Extract the (X, Y) coordinate from the center of the cell holding the provided text.  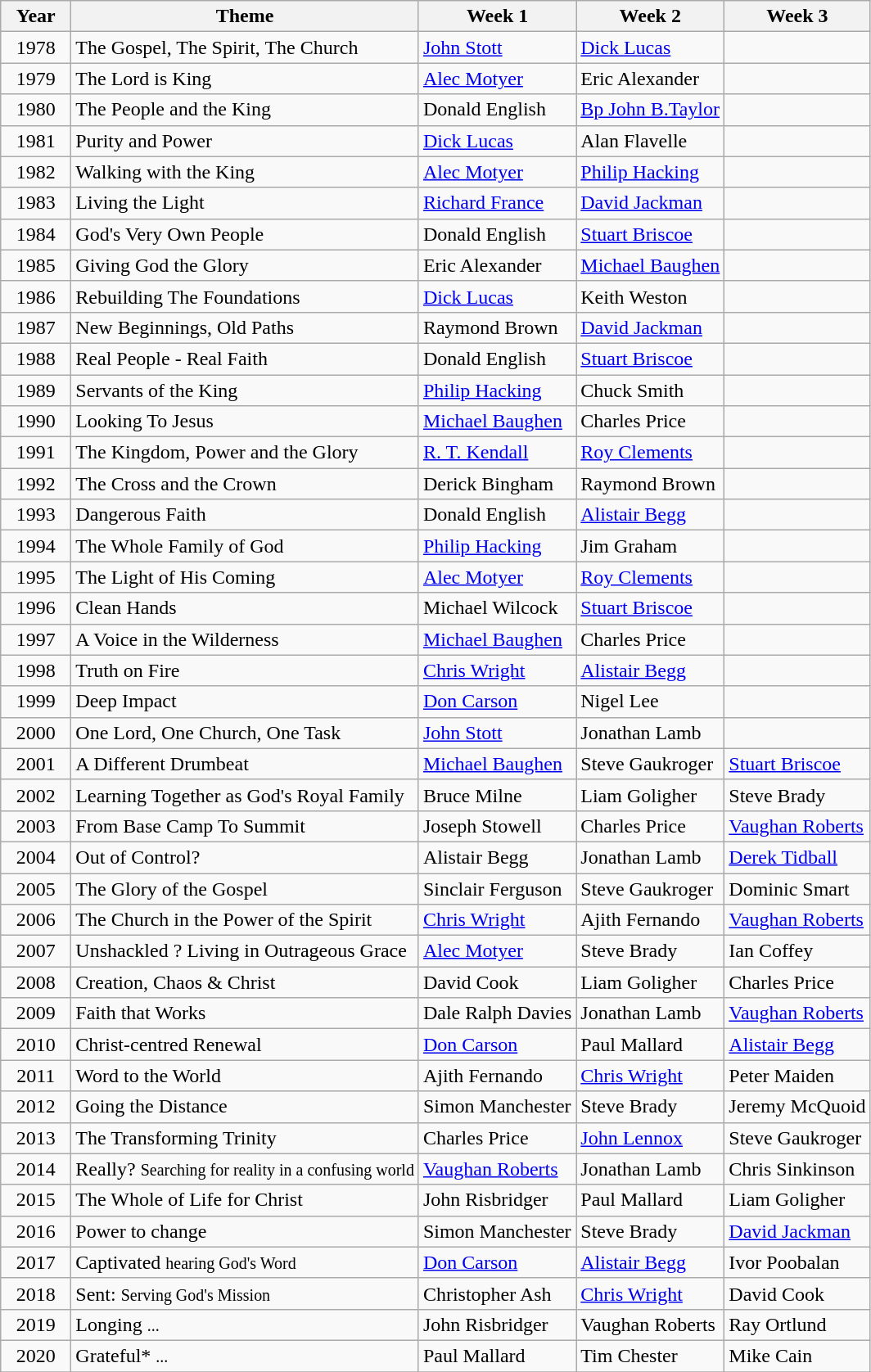
Looking To Jesus (246, 422)
Michael Wilcock (497, 608)
Grateful* ... (246, 1356)
2010 (36, 1045)
2018 (36, 1293)
Truth on Fire (246, 670)
Walking with the King (246, 172)
1991 (36, 453)
2004 (36, 857)
2002 (36, 795)
2008 (36, 982)
Bruce Milne (497, 795)
1998 (36, 670)
1989 (36, 390)
Really? Searching for reality in a confusing world (246, 1169)
2000 (36, 733)
Dangerous Faith (246, 515)
The Kingdom, Power and the Glory (246, 453)
Sinclair Ferguson (497, 888)
Longing ... (246, 1325)
2014 (36, 1169)
Peter Maiden (797, 1076)
1984 (36, 234)
Servants of the King (246, 390)
1996 (36, 608)
Sent: Serving God's Mission (246, 1293)
Jim Graham (650, 546)
Chris Sinkinson (797, 1169)
2015 (36, 1200)
A Different Drumbeat (246, 764)
Out of Control? (246, 857)
God's Very Own People (246, 234)
Deep Impact (246, 702)
2005 (36, 888)
Power to change (246, 1231)
1981 (36, 141)
2019 (36, 1325)
The Church in the Power of the Spirit (246, 920)
2003 (36, 826)
Going the Distance (246, 1107)
Year (36, 16)
Bp John B.Taylor (650, 110)
Living the Light (246, 203)
1983 (36, 203)
2020 (36, 1356)
The Whole of Life for Christ (246, 1200)
Alan Flavelle (650, 141)
Dominic Smart (797, 888)
Giving God the Glory (246, 265)
1987 (36, 327)
The Glory of the Gospel (246, 888)
1994 (36, 546)
Nigel Lee (650, 702)
Real People - Real Faith (246, 359)
1993 (36, 515)
New Beginnings, Old Paths (246, 327)
Christopher Ash (497, 1293)
Clean Hands (246, 608)
2006 (36, 920)
The Cross and the Crown (246, 484)
From Base Camp To Summit (246, 826)
1980 (36, 110)
Week 3 (797, 16)
The Transforming Trinity (246, 1138)
1985 (36, 265)
Dale Ralph Davies (497, 1013)
Derick Bingham (497, 484)
1982 (36, 172)
2017 (36, 1262)
2016 (36, 1231)
1995 (36, 577)
Keith Weston (650, 296)
One Lord, One Church, One Task (246, 733)
Tim Chester (650, 1356)
Richard France (497, 203)
Mike Cain (797, 1356)
Purity and Power (246, 141)
The Whole Family of God (246, 546)
Week 2 (650, 16)
R. T. Kendall (497, 453)
Chuck Smith (650, 390)
A Voice in the Wilderness (246, 639)
Theme (246, 16)
Ray Ortlund (797, 1325)
Rebuilding The Foundations (246, 296)
Christ-centred Renewal (246, 1045)
Joseph Stowell (497, 826)
1990 (36, 422)
1979 (36, 79)
1992 (36, 484)
Word to the World (246, 1076)
Jeremy McQuoid (797, 1107)
The Light of His Coming (246, 577)
The People and the King (246, 110)
Derek Tidball (797, 857)
Faith that Works (246, 1013)
2009 (36, 1013)
John Lennox (650, 1138)
1988 (36, 359)
Ian Coffey (797, 951)
1978 (36, 47)
The Lord is King (246, 79)
Learning Together as God's Royal Family (246, 795)
2007 (36, 951)
2013 (36, 1138)
1999 (36, 702)
2011 (36, 1076)
Creation, Chaos & Christ (246, 982)
Ivor Poobalan (797, 1262)
1986 (36, 296)
Week 1 (497, 16)
2012 (36, 1107)
2001 (36, 764)
Captivated hearing God's Word (246, 1262)
Unshackled ? Living in Outrageous Grace (246, 951)
1997 (36, 639)
The Gospel, The Spirit, The Church (246, 47)
